For the text-containing cell, return its midpoint in [X, Y] coordinate format. 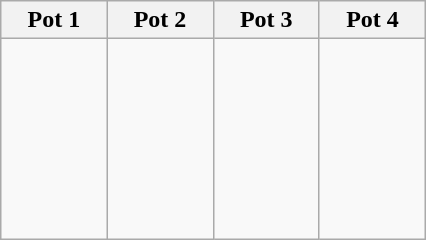
Pot 4 [372, 20]
Pot 1 [54, 20]
Pot 3 [266, 20]
Pot 2 [160, 20]
